Detect which cell encompasses the target text, then output its (X, Y) center coordinate. 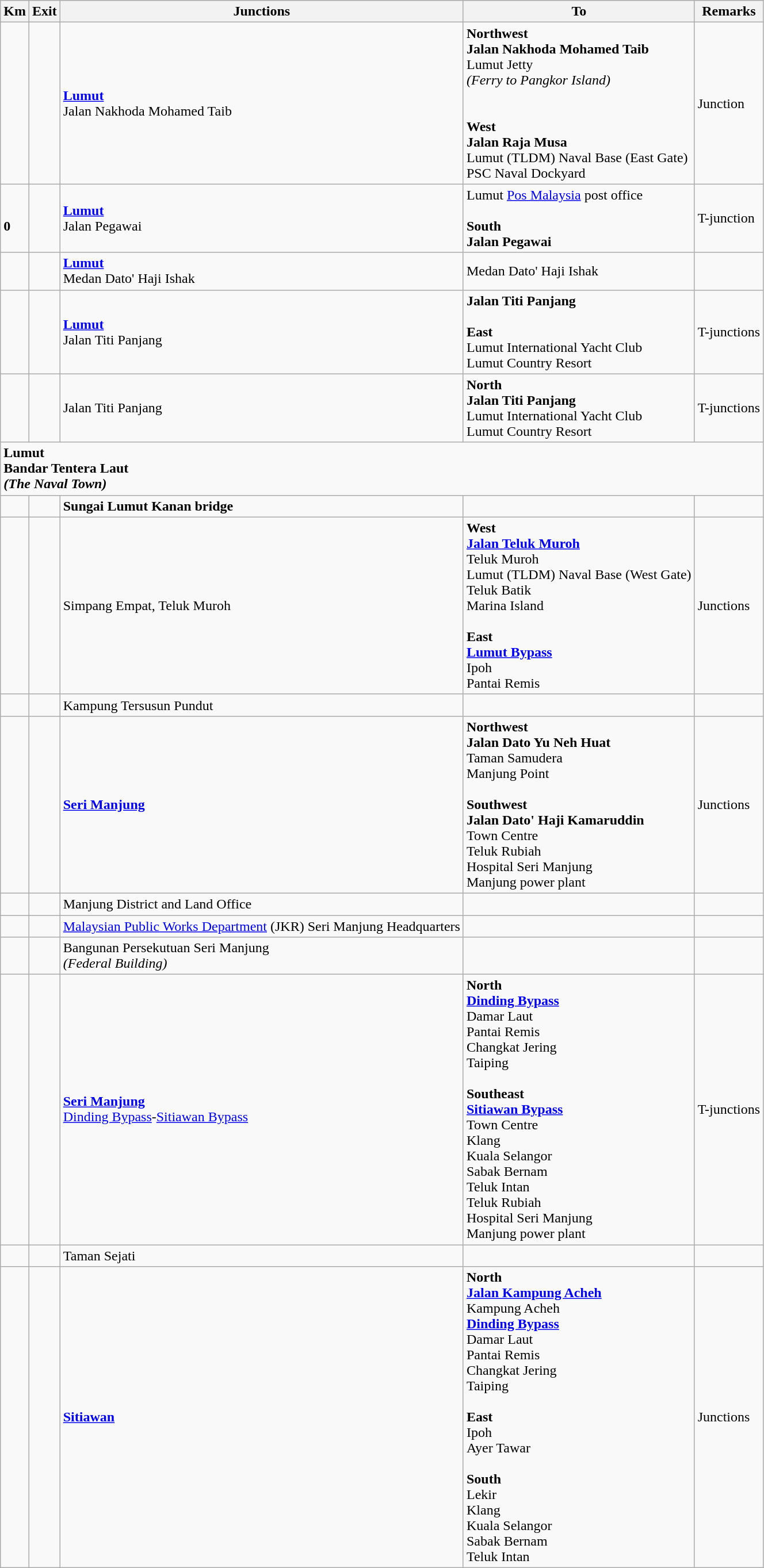
Remarks (729, 11)
T-junction (729, 218)
LumutJalan Pegawai (261, 218)
LumutJalan Titi Panjang (261, 332)
Malaysian Public Works Department (JKR) Seri Manjung Headquarters (261, 926)
Jalan Titi Panjang (261, 408)
To (579, 11)
Simpang Empat, Teluk Muroh (261, 605)
West Jalan Teluk MurohTeluk MurohLumut (TLDM) Naval Base (West Gate)Teluk BatikMarina IslandEast Lumut Bypass Ipoh Pantai Remis (579, 605)
Km (15, 11)
Lumut Pos Malaysia post officeSouthJalan Pegawai (579, 218)
Seri Manjung (261, 804)
Medan Dato' Haji Ishak (579, 271)
0 (15, 218)
Kampung Tersusun Pundut (261, 705)
LumutBandar Tentera Laut(The Naval Town) (382, 469)
Sitiawan (261, 1417)
Jalan Titi PanjangEastLumut International Yacht ClubLumut Country Resort (579, 332)
Bangunan Persekutuan Seri Manjung(Federal Building) (261, 956)
Taman Sejati (261, 1256)
LumutMedan Dato' Haji Ishak (261, 271)
NorthwestJalan Nakhoda Mohamed TaibLumut Jetty (Ferry to Pangkor Island) WestJalan Raja MusaLumut (TLDM) Naval Base (East Gate)PSC Naval Dockyard (579, 103)
Manjung District and Land Office (261, 904)
LumutJalan Nakhoda Mohamed Taib (261, 103)
Exit (44, 11)
Seri ManjungDinding Bypass-Sitiawan Bypass (261, 1110)
Junction (729, 103)
Sungai Lumut Kanan bridge (261, 506)
NorthJalan Titi PanjangLumut International Yacht ClubLumut Country Resort (579, 408)
